Determine the (x, y) coordinate at the center of the cell enclosing the given text.  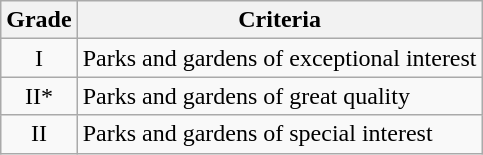
Parks and gardens of exceptional interest (280, 58)
Grade (39, 20)
Parks and gardens of special interest (280, 134)
Criteria (280, 20)
II* (39, 96)
Parks and gardens of great quality (280, 96)
I (39, 58)
II (39, 134)
